Determine the [x, y] coordinate at the center of the cell enclosing the given text.  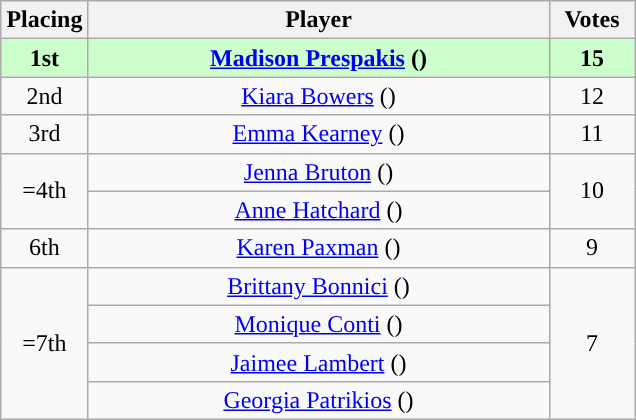
Player [318, 20]
Jenna Bruton () [318, 172]
Brittany Bonnici () [318, 286]
Emma Kearney () [318, 134]
=4th [44, 191]
2nd [44, 96]
1st [44, 58]
=7th [44, 343]
Madison Prespakis () [318, 58]
Karen Paxman () [318, 248]
9 [592, 248]
Kiara Bowers () [318, 96]
Anne Hatchard () [318, 210]
12 [592, 96]
Georgia Patrikios () [318, 400]
3rd [44, 134]
6th [44, 248]
Placing [44, 20]
Jaimee Lambert () [318, 362]
10 [592, 191]
Votes [592, 20]
11 [592, 134]
Monique Conti () [318, 324]
7 [592, 343]
15 [592, 58]
